Identify which cell holds the provided text, then report its [X, Y] central coordinate. 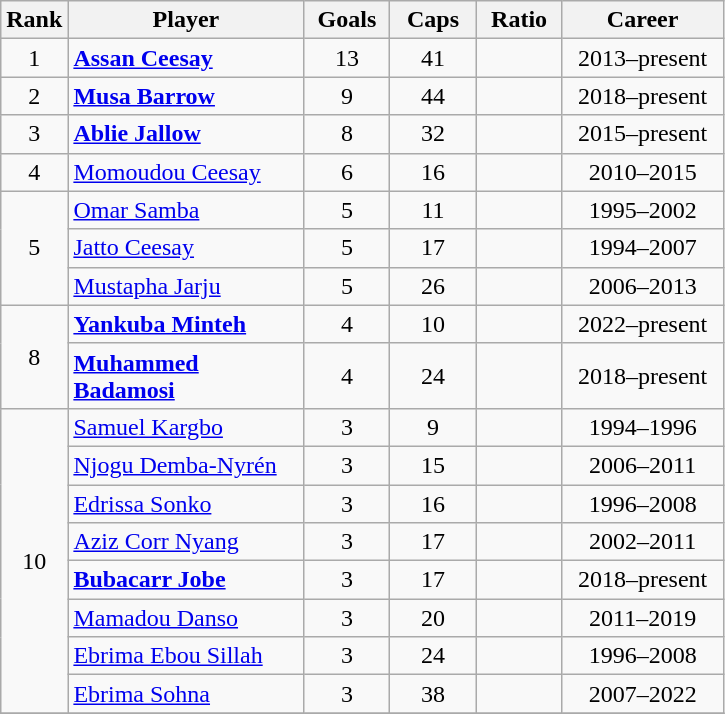
2 [34, 96]
Goals [347, 20]
2013–present [642, 58]
Muhammed Badamosi [186, 376]
2007–2022 [642, 694]
2011–2019 [642, 618]
Rank [34, 20]
Ablie Jallow [186, 134]
Samuel Kargbo [186, 427]
Mustapha Jarju [186, 286]
6 [347, 172]
Musa Barrow [186, 96]
2022–present [642, 324]
Ebrima Ebou Sillah [186, 656]
Edrissa Sonko [186, 503]
1 [34, 58]
2006–2013 [642, 286]
13 [347, 58]
Bubacarr Jobe [186, 580]
2002–2011 [642, 542]
38 [433, 694]
Career [642, 20]
2010–2015 [642, 172]
1994–2007 [642, 248]
26 [433, 286]
Omar Samba [186, 210]
41 [433, 58]
20 [433, 618]
44 [433, 96]
Ratio [519, 20]
Njogu Demba-Nyrén [186, 465]
Aziz Corr Nyang [186, 542]
Jatto Ceesay [186, 248]
32 [433, 134]
Player [186, 20]
2006–2011 [642, 465]
Ebrima Sohna [186, 694]
Assan Ceesay [186, 58]
Mamadou Danso [186, 618]
15 [433, 465]
1995–2002 [642, 210]
2015–present [642, 134]
Caps [433, 20]
Momoudou Ceesay [186, 172]
11 [433, 210]
Yankuba Minteh [186, 324]
1994–1996 [642, 427]
